Find where the given text appears and provide that cell's center as [x, y] coordinate. 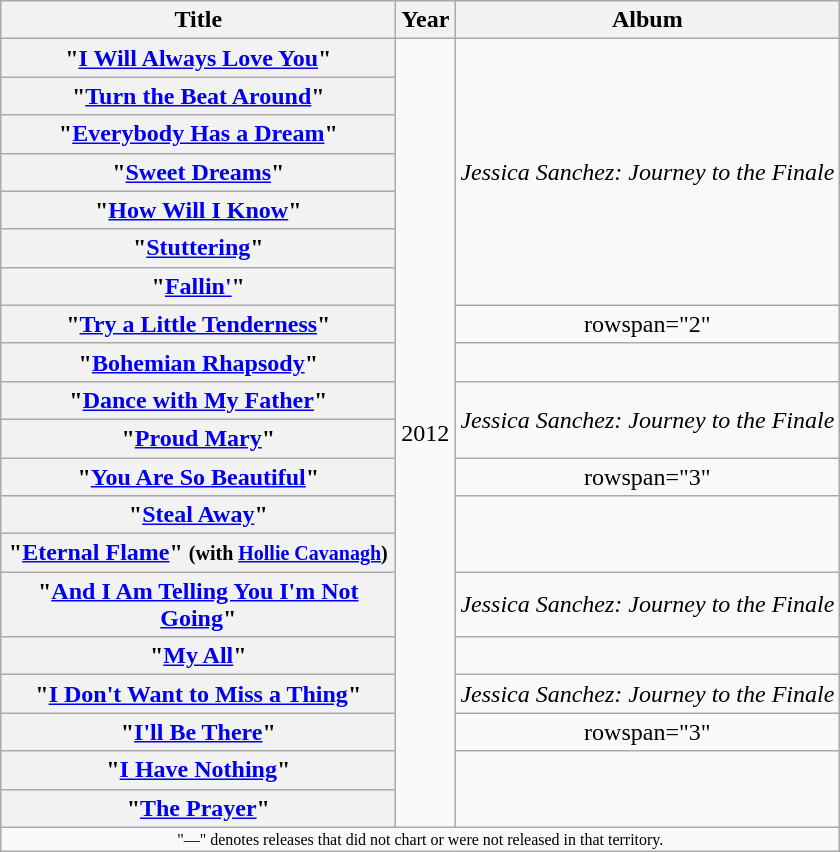
"I Will Always Love You" [198, 58]
"Proud Mary" [198, 438]
"And I Am Telling You I'm Not Going" [198, 604]
"I Don't Want to Miss a Thing" [198, 694]
"Turn the Beat Around" [198, 96]
"My All" [198, 656]
"Eternal Flame" (with Hollie Cavanagh) [198, 553]
"Sweet Dreams" [198, 172]
"Stuttering" [198, 248]
"I Have Nothing" [198, 770]
"—" denotes releases that did not chart or were not released in that territory. [420, 839]
"Steal Away" [198, 515]
"Dance with My Father" [198, 400]
"How Will I Know" [198, 210]
"Bohemian Rhapsody" [198, 362]
Year [426, 20]
"I'll Be There" [198, 732]
"You Are So Beautiful" [198, 477]
"Fallin'" [198, 286]
2012 [426, 433]
"The Prayer" [198, 808]
Title [198, 20]
Album [648, 20]
"Everybody Has a Dream" [198, 134]
rowspan="2" [648, 324]
"Try a Little Tenderness" [198, 324]
